Scan for the cell matching the given text and deliver its [x, y] coordinate at center. 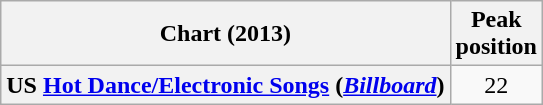
Chart (2013) [226, 34]
US Hot Dance/Electronic Songs (Billboard) [226, 85]
Peakposition [496, 34]
22 [496, 85]
